Search for the cell housing the specified text and yield its (X, Y) center coordinate. 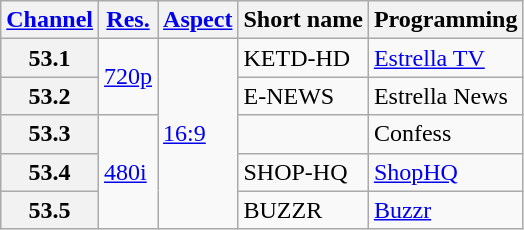
53.4 (50, 172)
480i (128, 172)
Estrella News (446, 96)
Aspect (198, 20)
BUZZR (303, 210)
Res. (128, 20)
Short name (303, 20)
Estrella TV (446, 58)
53.2 (50, 96)
Programming (446, 20)
SHOP-HQ (303, 172)
16:9 (198, 134)
Confess (446, 134)
KETD-HD (303, 58)
53.5 (50, 210)
53.1 (50, 58)
Channel (50, 20)
Buzzr (446, 210)
E-NEWS (303, 96)
720p (128, 77)
ShopHQ (446, 172)
53.3 (50, 134)
